Provide the (X, Y) coordinate of the cell's center where the given text is located.  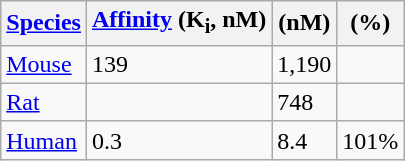
101% (370, 140)
139 (178, 64)
1,190 (304, 64)
Species (44, 23)
Affinity (Ki, nM) (178, 23)
Rat (44, 102)
(nM) (304, 23)
8.4 (304, 140)
Mouse (44, 64)
748 (304, 102)
(%) (370, 23)
0.3 (178, 140)
Human (44, 140)
